Locate the cell with the specified text and output its [x, y] center coordinate. 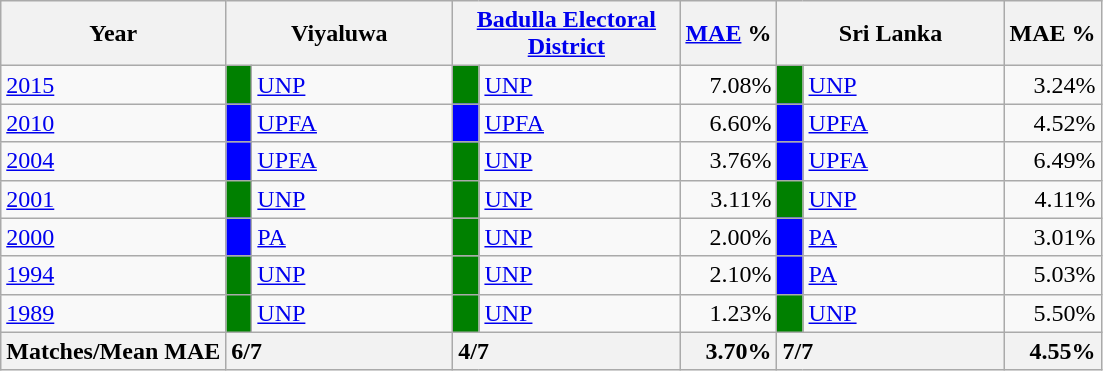
2.10% [728, 275]
5.50% [1052, 313]
3.24% [1052, 85]
Matches/Mean MAE [114, 351]
7.08% [728, 85]
4.11% [1052, 199]
4/7 [566, 351]
3.01% [1052, 237]
6/7 [340, 351]
6.49% [1052, 161]
2000 [114, 237]
Badulla Electoral District [566, 34]
2004 [114, 161]
1994 [114, 275]
1.23% [728, 313]
7/7 [890, 351]
5.03% [1052, 275]
4.55% [1052, 351]
4.52% [1052, 123]
1989 [114, 313]
2015 [114, 85]
3.11% [728, 199]
2001 [114, 199]
Viyaluwa [340, 34]
6.60% [728, 123]
2010 [114, 123]
2.00% [728, 237]
3.70% [728, 351]
3.76% [728, 161]
Year [114, 34]
Sri Lanka [890, 34]
